For the text-containing cell, return its midpoint in (x, y) coordinate format. 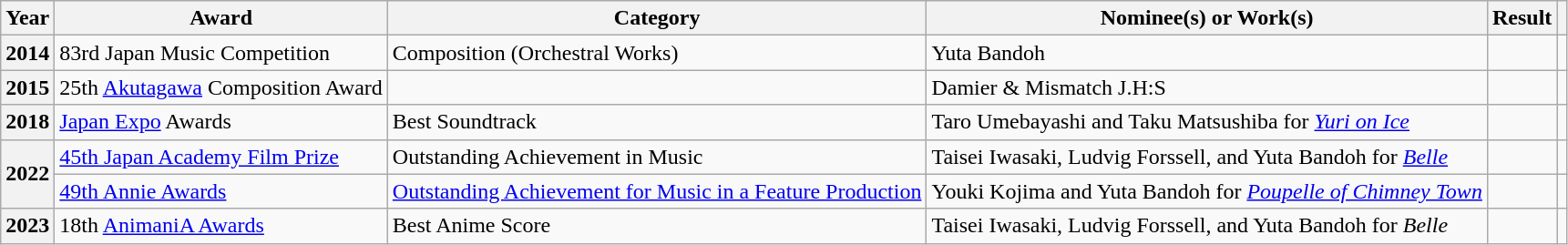
45th Japan Academy Film Prize (221, 157)
Year (27, 18)
Result (1522, 18)
Best Soundtrack (657, 122)
Yuta Bandoh (1206, 53)
Japan Expo Awards (221, 122)
49th Annie Awards (221, 191)
Category (657, 18)
Best Anime Score (657, 226)
Composition (Orchestral Works) (657, 53)
Damier & Mismatch J.H:S (1206, 87)
Outstanding Achievement for Music in a Feature Production (657, 191)
Outstanding Achievement in Music (657, 157)
Award (221, 18)
2015 (27, 87)
2022 (27, 174)
2014 (27, 53)
Nominee(s) or Work(s) (1206, 18)
2018 (27, 122)
Taro Umebayashi and Taku Matsushiba for Yuri on Ice (1206, 122)
83rd Japan Music Competition (221, 53)
25th Akutagawa Composition Award (221, 87)
2023 (27, 226)
18th AnimaniA Awards (221, 226)
Youki Kojima and Yuta Bandoh for Poupelle of Chimney Town (1206, 191)
